Return the (X, Y) coordinate for the center point of the cell that contains the specified text.  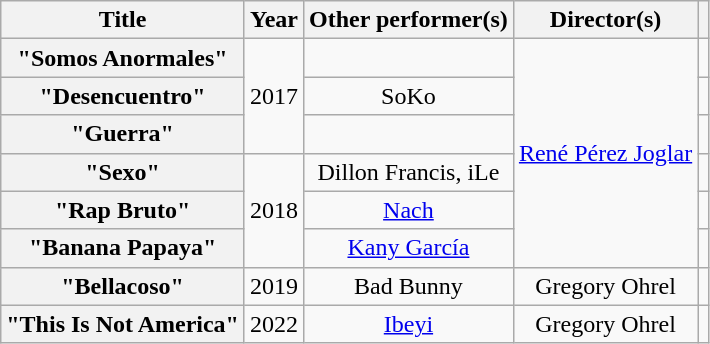
"Rap Bruto" (123, 210)
"Sexo" (123, 172)
"Bellacoso" (123, 286)
"Guerra" (123, 134)
Nach (409, 210)
Bad Bunny (409, 286)
Dillon Francis, iLe (409, 172)
"Somos Anormales" (123, 58)
Year (274, 20)
Director(s) (605, 20)
2018 (274, 210)
Title (123, 20)
2017 (274, 96)
Other performer(s) (409, 20)
Kany García (409, 248)
"Banana Papaya" (123, 248)
René Pérez Joglar (605, 153)
2019 (274, 286)
Ibeyi (409, 324)
"Desencuentro" (123, 96)
2022 (274, 324)
"This Is Not America" (123, 324)
SoKo (409, 96)
